Extract the [x, y] coordinate from the center of the cell holding the provided text.  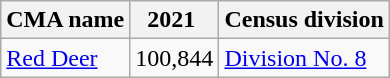
2021 [174, 20]
CMA name [66, 20]
Division No. 8 [304, 58]
100,844 [174, 58]
Red Deer [66, 58]
Census division [304, 20]
